Extract the (x, y) coordinate from the center of the cell holding the provided text.  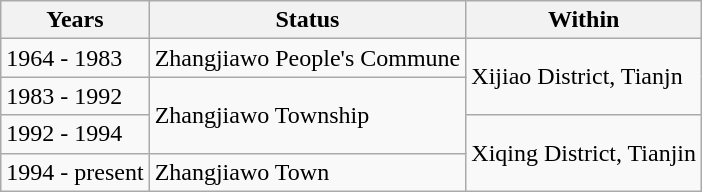
1992 - 1994 (75, 134)
Years (75, 20)
1983 - 1992 (75, 96)
Zhangjiawo Township (308, 115)
Xiqing District, Tianjin (584, 153)
Xijiao District, Tianjn (584, 77)
Within (584, 20)
Zhangjiawo Town (308, 172)
1994 - present (75, 172)
1964 - 1983 (75, 58)
Zhangjiawo People's Commune (308, 58)
Status (308, 20)
